Search for the cell housing the specified text and yield its [x, y] center coordinate. 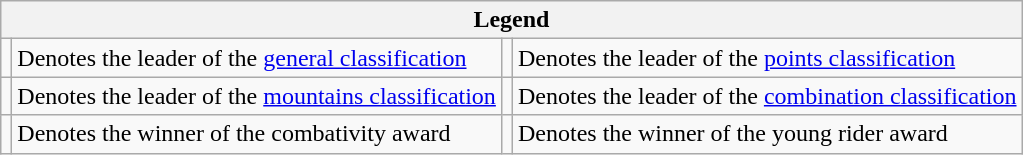
Denotes the leader of the points classification [767, 58]
Denotes the leader of the combination classification [767, 96]
Denotes the winner of the combativity award [257, 134]
Legend [512, 20]
Denotes the leader of the general classification [257, 58]
Denotes the leader of the mountains classification [257, 96]
Denotes the winner of the young rider award [767, 134]
